Search for the cell housing the specified text and yield its (X, Y) center coordinate. 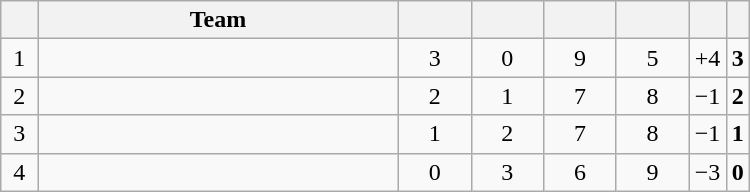
5 (652, 58)
+4 (708, 58)
−3 (708, 172)
4 (20, 172)
6 (580, 172)
Team (218, 20)
